Identify which cell holds the provided text, then report its [X, Y] central coordinate. 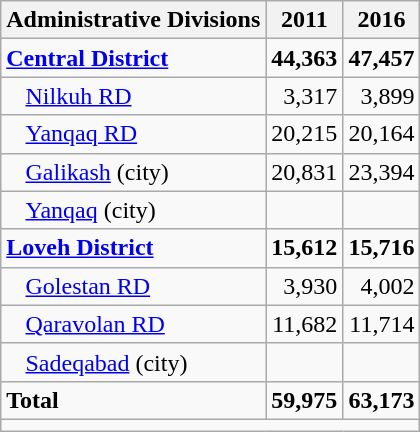
23,394 [382, 172]
20,164 [382, 134]
Central District [134, 58]
44,363 [304, 58]
15,612 [304, 248]
20,215 [304, 134]
Total [134, 400]
Sadeqabad (city) [134, 362]
15,716 [382, 248]
Administrative Divisions [134, 20]
4,002 [382, 286]
59,975 [304, 400]
3,930 [304, 286]
Galikash (city) [134, 172]
Yanqaq RD [134, 134]
Nilkuh RD [134, 96]
Loveh District [134, 248]
Golestan RD [134, 286]
20,831 [304, 172]
11,714 [382, 324]
Yanqaq (city) [134, 210]
2011 [304, 20]
47,457 [382, 58]
3,899 [382, 96]
3,317 [304, 96]
2016 [382, 20]
63,173 [382, 400]
Qaravolan RD [134, 324]
11,682 [304, 324]
